Output the [X, Y] coordinate of the center of the cell containing the given text.  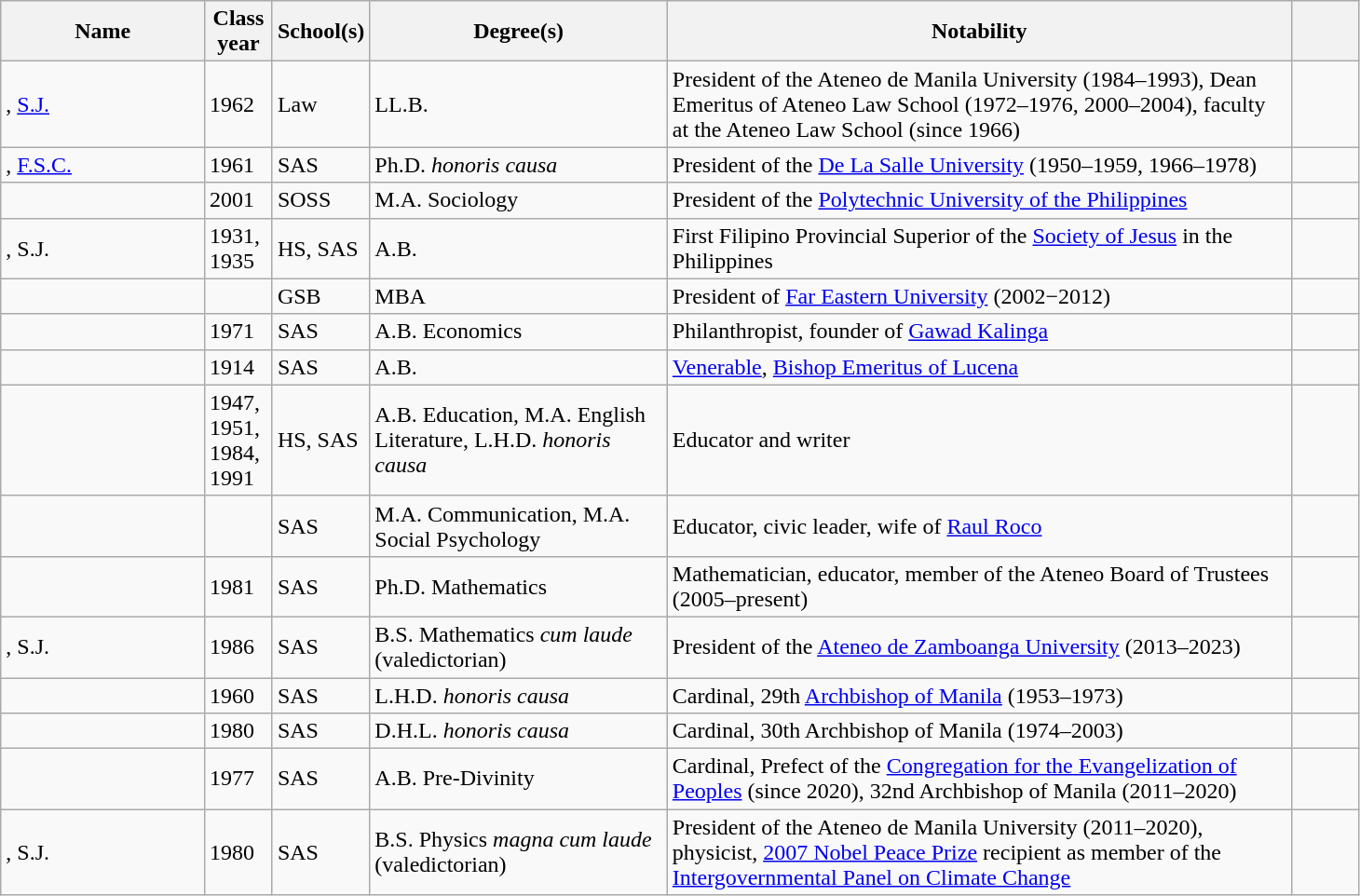
M.A. Sociology [518, 200]
A.B. Pre-Divinity [518, 779]
Ph.D. Mathematics [518, 587]
GSB [320, 296]
1971 [238, 332]
1914 [238, 367]
Educator, civic leader, wife of Raul Roco [979, 525]
A.B. Education, M.A. English Literature, L.H.D. honoris causa [518, 440]
Cardinal, 29th Archbishop of Manila (1953–1973) [979, 696]
, F.S.C. [102, 165]
Mathematician, educator, member of the Ateneo Board of Trustees (2005–present) [979, 587]
First Filipino Provincial Superior of the Society of Jesus in the Philippines [979, 248]
Educator and writer [979, 440]
LL.B. [518, 104]
1960 [238, 696]
Cardinal, 30th Archbishop of Manila (1974–2003) [979, 731]
A.B. Economics [518, 332]
1977 [238, 779]
1961 [238, 165]
SOSS [320, 200]
2001 [238, 200]
Ph.D. honoris causa [518, 165]
Notability [979, 32]
1981 [238, 587]
M.A. Communication, M.A. Social Psychology [518, 525]
L.H.D. honoris causa [518, 696]
B.S. Mathematics cum laude (valedictorian) [518, 646]
D.H.L. honoris causa [518, 731]
President of the Polytechnic University of the Philippines [979, 200]
1986 [238, 646]
Venerable, Bishop Emeritus of Lucena [979, 367]
Class year [238, 32]
B.S. Physics magna cum laude (valedictorian) [518, 852]
President of the De La Salle University (1950–1959, 1966–1978) [979, 165]
1931, 1935 [238, 248]
Name [102, 32]
1962 [238, 104]
Degree(s) [518, 32]
School(s) [320, 32]
MBA [518, 296]
Philanthropist, founder of Gawad Kalinga [979, 332]
Law [320, 104]
President of the Ateneo de Zamboanga University (2013–2023) [979, 646]
1947, 1951, 1984, 1991 [238, 440]
President of Far Eastern University (2002−2012) [979, 296]
Cardinal, Prefect of the Congregation for the Evangelization of Peoples (since 2020), 32nd Archbishop of Manila (2011–2020) [979, 779]
